Search for the cell housing the specified text and yield its (x, y) center coordinate. 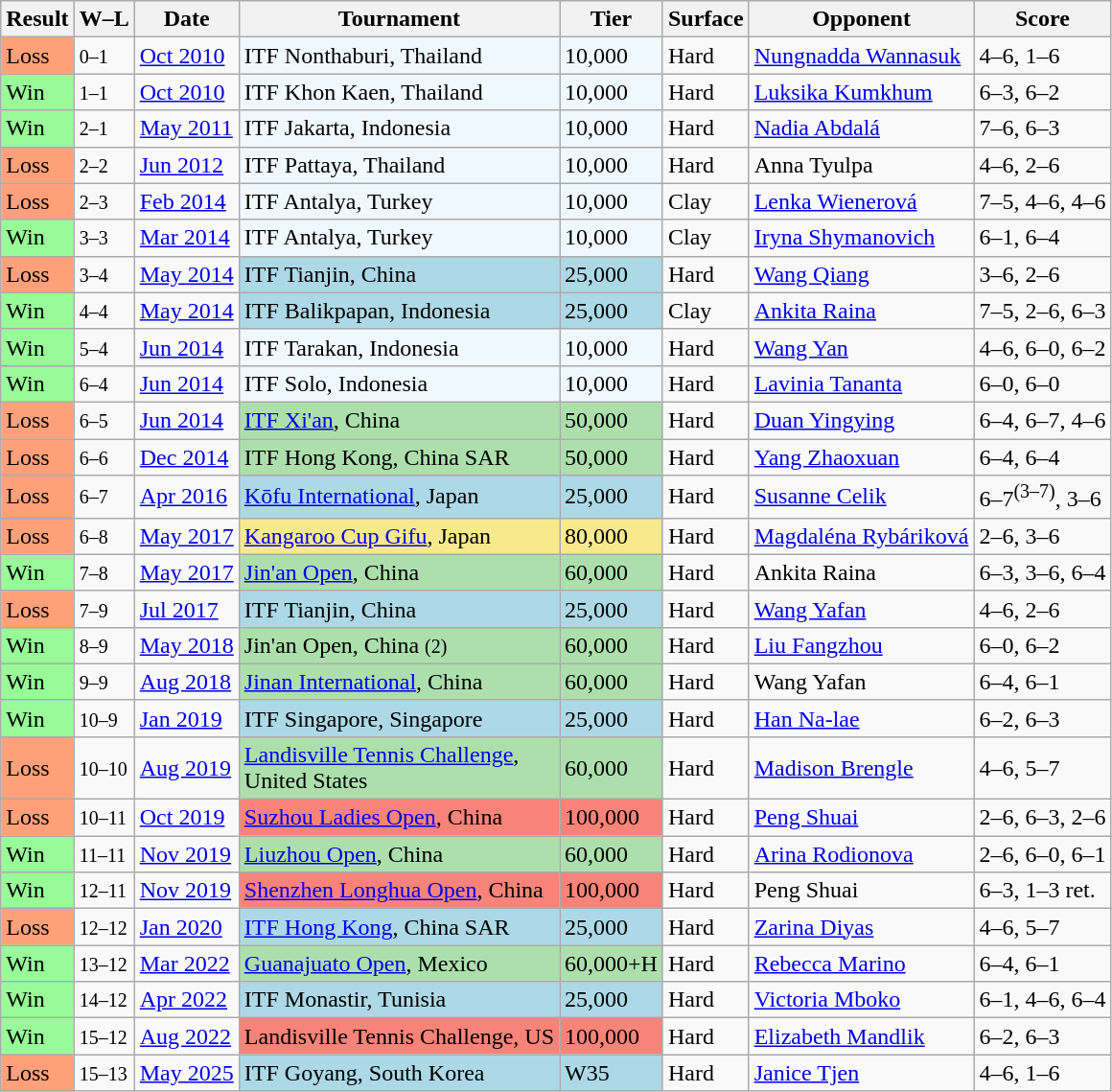
Feb 2014 (186, 201)
Yang Zhaoxuan (861, 457)
Mar 2014 (186, 238)
6–3, 3–6, 6–4 (1043, 572)
5–4 (104, 347)
Jan 2020 (186, 927)
2–1 (104, 128)
Kangaroo Cup Gifu, Japan (399, 536)
7–6, 6–3 (1043, 128)
Landisville Tennis Challenge, US (399, 1036)
Apr 2016 (186, 497)
6–4 (104, 383)
Jul 2017 (186, 609)
May 2011 (186, 128)
6–8 (104, 536)
Mar 2022 (186, 964)
ITF Goyang, South Korea (399, 1073)
Oct 2019 (186, 818)
4–4 (104, 311)
6–7 (104, 497)
ITF Solo, Indonesia (399, 383)
Zarina Diyas (861, 927)
ITF Balikpapan, Indonesia (399, 311)
12–12 (104, 927)
6–0, 6–2 (1043, 645)
6–4, 6–4 (1043, 457)
Jan 2019 (186, 718)
Jin'an Open, China (2) (399, 645)
Lavinia Tananta (861, 383)
Jun 2012 (186, 165)
Shenzhen Longhua Open, China (399, 891)
May 2018 (186, 645)
9–9 (104, 682)
3–3 (104, 238)
Score (1043, 19)
ITF Monastir, Tunisia (399, 1000)
2–3 (104, 201)
Wang Qiang (861, 274)
ITF Pattaya, Thailand (399, 165)
Surface (706, 19)
6–5 (104, 420)
7–5, 4–6, 4–6 (1043, 201)
4–6, 6–0, 6–2 (1043, 347)
Jin'an Open, China (399, 572)
Dec 2014 (186, 457)
Aug 2022 (186, 1036)
Landisville Tennis Challenge, United States (399, 767)
Guanajuato Open, Mexico (399, 964)
3–6, 2–6 (1043, 274)
Tier (612, 19)
6–6 (104, 457)
Liu Fangzhou (861, 645)
Madison Brengle (861, 767)
6–1, 4–6, 6–4 (1043, 1000)
Opponent (861, 19)
Result (37, 19)
7–8 (104, 572)
Arina Rodionova (861, 854)
Duan Yingying (861, 420)
Elizabeth Mandlik (861, 1036)
W–L (104, 19)
60,000+H (612, 964)
12–11 (104, 891)
0–1 (104, 56)
10–10 (104, 767)
Apr 2022 (186, 1000)
Lenka Wienerová (861, 201)
15–13 (104, 1073)
Janice Tjen (861, 1073)
Nungnadda Wannasuk (861, 56)
Date (186, 19)
7–9 (104, 609)
Han Na-lae (861, 718)
Rebecca Marino (861, 964)
ITF Singapore, Singapore (399, 718)
8–9 (104, 645)
2–6, 6–3, 2–6 (1043, 818)
Jinan International, China (399, 682)
Anna Tyulpa (861, 165)
Magdaléna Rybáriková (861, 536)
6–0, 6–0 (1043, 383)
7–5, 2–6, 6–3 (1043, 311)
Aug 2019 (186, 767)
14–12 (104, 1000)
Iryna Shymanovich (861, 238)
80,000 (612, 536)
6–4, 6–7, 4–6 (1043, 420)
11–11 (104, 854)
Luksika Kumkhum (861, 92)
ITF Khon Kaen, Thailand (399, 92)
2–6, 3–6 (1043, 536)
Liuzhou Open, China (399, 854)
6–3, 1–3 ret. (1043, 891)
ITF Xi'an, China (399, 420)
ITF Nonthaburi, Thailand (399, 56)
1–1 (104, 92)
10–11 (104, 818)
Susanne Celik (861, 497)
Suzhou Ladies Open, China (399, 818)
2–6, 6–0, 6–1 (1043, 854)
Wang Yan (861, 347)
6–1, 6–4 (1043, 238)
ITF Jakarta, Indonesia (399, 128)
Kōfu International, Japan (399, 497)
May 2025 (186, 1073)
Nadia Abdalá (861, 128)
6–3, 6–2 (1043, 92)
ITF Tarakan, Indonesia (399, 347)
15–12 (104, 1036)
Aug 2018 (186, 682)
Victoria Mboko (861, 1000)
13–12 (104, 964)
2–2 (104, 165)
10–9 (104, 718)
6–7(3–7), 3–6 (1043, 497)
3–4 (104, 274)
W35 (612, 1073)
Tournament (399, 19)
